Detect which cell encompasses the target text, then output its (X, Y) center coordinate. 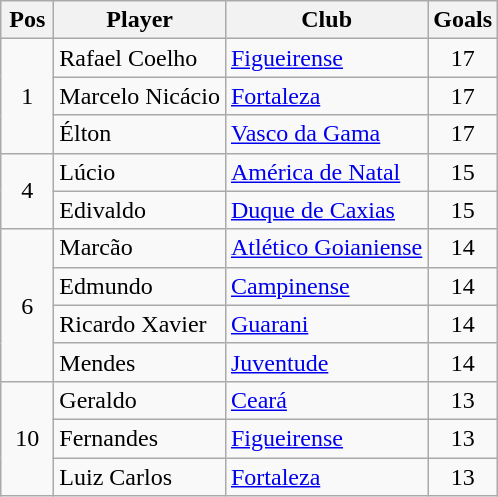
Pos (28, 20)
Ceará (326, 400)
Élton (140, 134)
Edmundo (140, 286)
Rafael Coelho (140, 58)
Goals (463, 20)
Club (326, 20)
Atlético Goianiense (326, 248)
Edivaldo (140, 210)
Lúcio (140, 172)
10 (28, 438)
4 (28, 191)
Ricardo Xavier (140, 324)
Marcão (140, 248)
Campinense (326, 286)
Luiz Carlos (140, 477)
Marcelo Nicácio (140, 96)
Duque de Caxias (326, 210)
Player (140, 20)
6 (28, 305)
Vasco da Gama (326, 134)
Mendes (140, 362)
Juventude (326, 362)
1 (28, 96)
América de Natal (326, 172)
Guarani (326, 324)
Geraldo (140, 400)
Fernandes (140, 438)
